Locate the cell with the specified text and output its [X, Y] center coordinate. 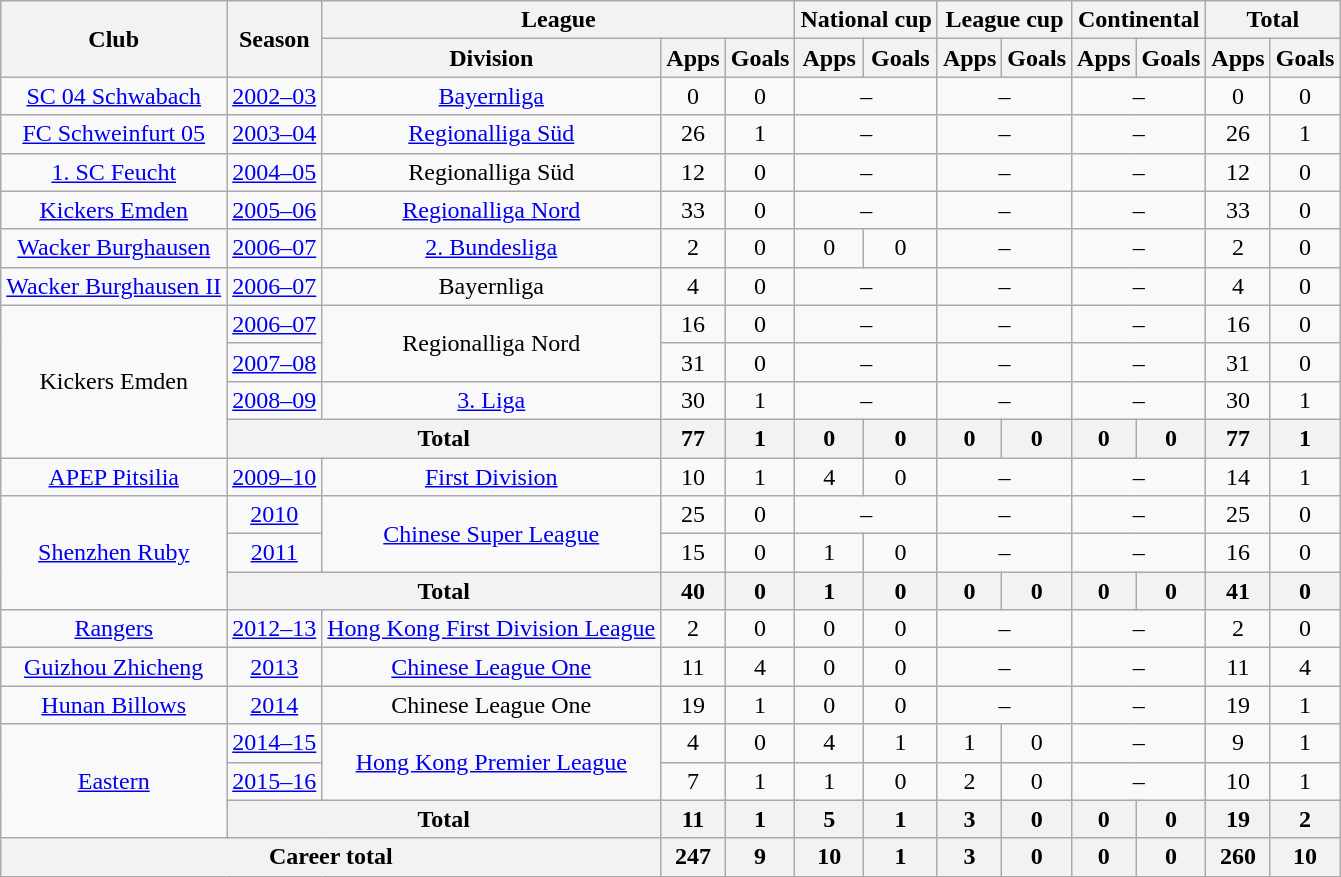
Career total [331, 857]
2012–13 [274, 629]
2003–04 [274, 134]
2002–03 [274, 96]
2010 [274, 515]
2015–16 [274, 781]
FC Schweinfurt 05 [114, 134]
2007–08 [274, 362]
7 [693, 781]
5 [829, 819]
3. Liga [492, 400]
Shenzhen Ruby [114, 553]
APEP Pitsilia [114, 477]
Hunan Billows [114, 705]
2005–06 [274, 210]
2004–05 [274, 172]
2009–10 [274, 477]
Wacker Burghausen II [114, 286]
2011 [274, 553]
15 [693, 553]
National cup [866, 20]
40 [693, 591]
First Division [492, 477]
2014 [274, 705]
Eastern [114, 781]
Rangers [114, 629]
14 [1238, 477]
SC 04 Schwabach [114, 96]
Wacker Burghausen [114, 248]
2014–15 [274, 743]
Division [492, 58]
Chinese Super League [492, 534]
Continental [1139, 20]
2. Bundesliga [492, 248]
41 [1238, 591]
Club [114, 39]
260 [1238, 857]
2008–09 [274, 400]
247 [693, 857]
League cup [1004, 20]
Guizhou Zhicheng [114, 667]
2013 [274, 667]
Hong Kong First Division League [492, 629]
1. SC Feucht [114, 172]
Hong Kong Premier League [492, 762]
League [558, 20]
Season [274, 39]
